Output the (x, y) coordinate of the center of the cell containing the given text.  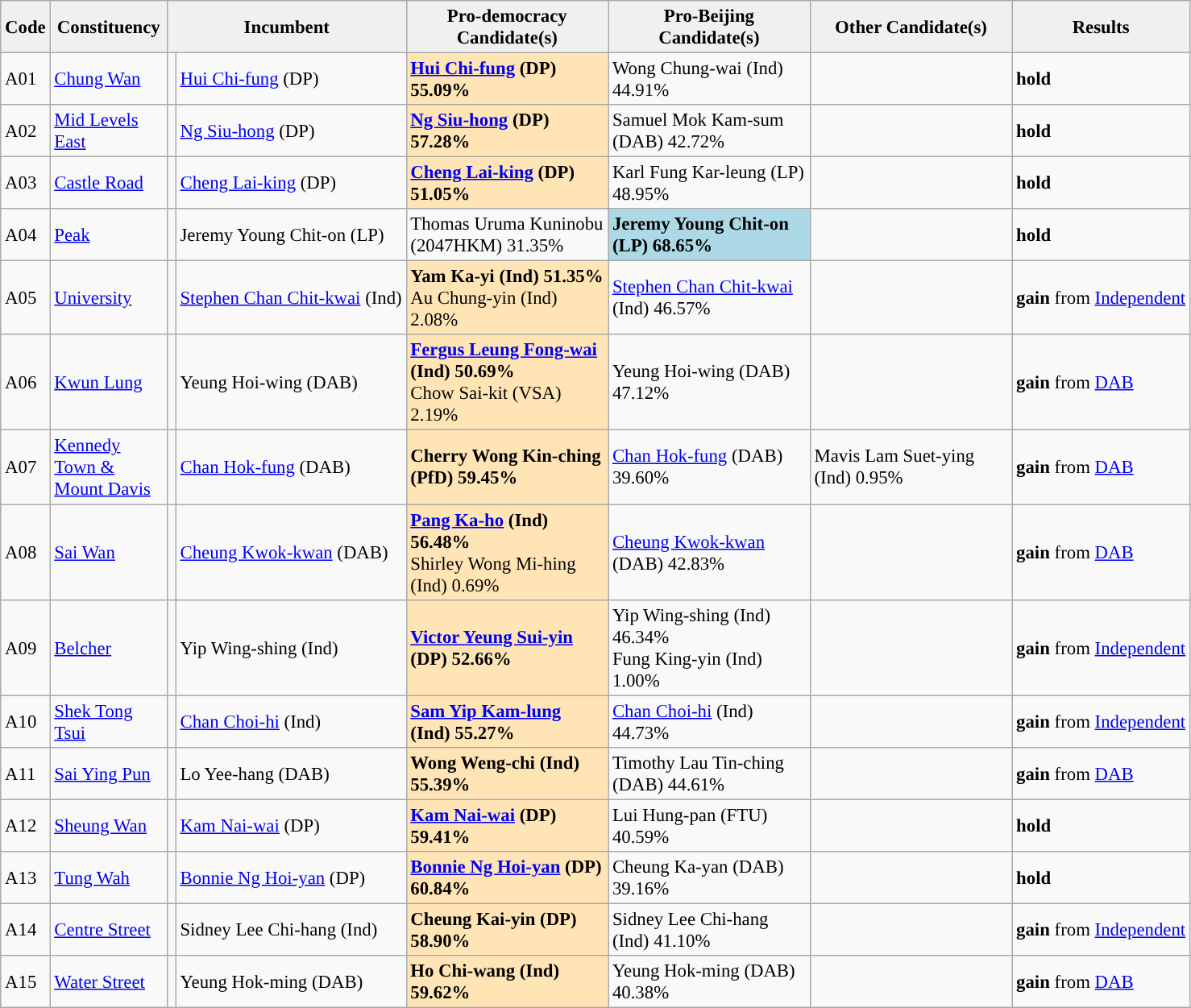
A04 (26, 235)
Pro-democracy Candidate(s) (508, 27)
Victor Yeung Sui-yin (DP) 52.66% (508, 648)
Cheung Kai-yin (DP) 58.90% (508, 930)
Cherry Wong Kin-ching (PfD) 59.45% (508, 467)
Wong Chung-wai (Ind) 44.91% (709, 79)
Jeremy Young Chit-on (LP) 68.65% (709, 235)
Stephen Chan Chit-kwai (Ind) 46.57% (709, 298)
Castle Road (109, 184)
Sai Ying Pun (109, 774)
Centre Street (109, 930)
Chung Wan (109, 79)
Tung Wah (109, 878)
Chan Hok-fung (DAB) (291, 467)
Chan Choi-hi (Ind) (291, 722)
Code (26, 27)
Incumbent (287, 27)
Cheung Ka-yan (DAB) 39.16% (709, 878)
Cheung Kwok-kwan (DAB) 42.83% (709, 553)
Lui Hung-pan (FTU) 40.59% (709, 825)
Pang Ka-ho (Ind) 56.48%Shirley Wong Mi-hing (Ind) 0.69% (508, 553)
Kennedy Town & Mount Davis (109, 467)
Constituency (109, 27)
Sheung Wan (109, 825)
A13 (26, 878)
A03 (26, 184)
Sidney Lee Chi-hang (Ind) (291, 930)
Cheung Kwok-kwan (DAB) (291, 553)
Belcher (109, 648)
A15 (26, 981)
Kwun Lung (109, 384)
Results (1101, 27)
Sam Yip Kam-lung (Ind) 55.27% (508, 722)
Ng Siu-hong (DP) (291, 131)
Ho Chi-wang (Ind) 59.62% (508, 981)
Shek Tong Tsui (109, 722)
A02 (26, 131)
Stephen Chan Chit-kwai (Ind) (291, 298)
Mavis Lam Suet-ying (Ind) 0.95% (911, 467)
Yip Wing-shing (Ind) (291, 648)
Sidney Lee Chi-hang (Ind) 41.10% (709, 930)
Other Candidate(s) (911, 27)
Cheng Lai-king (DP) 51.05% (508, 184)
Bonnie Ng Hoi-yan (DP) 60.84% (508, 878)
Samuel Mok Kam-sum (DAB) 42.72% (709, 131)
A01 (26, 79)
Timothy Lau Tin-ching (DAB) 44.61% (709, 774)
Yip Wing-shing (Ind) 46.34% Fung King-yin (Ind) 1.00% (709, 648)
Yeung Hoi-wing (DAB) 47.12% (709, 384)
Hui Chi-fung (DP) 55.09% (508, 79)
Hui Chi-fung (DP) (291, 79)
Kam Nai-wai (DP) 59.41% (508, 825)
A11 (26, 774)
A07 (26, 467)
University (109, 298)
A14 (26, 930)
Chan Hok-fung (DAB) 39.60% (709, 467)
Chan Choi-hi (Ind) 44.73% (709, 722)
Kam Nai-wai (DP) (291, 825)
Yeung Hoi-wing (DAB) (291, 384)
Fergus Leung Fong-wai (Ind) 50.69%Chow Sai-kit (VSA) 2.19% (508, 384)
Mid Levels East (109, 131)
A10 (26, 722)
A08 (26, 553)
Jeremy Young Chit-on (LP) (291, 235)
Bonnie Ng Hoi-yan (DP) (291, 878)
Water Street (109, 981)
A06 (26, 384)
Karl Fung Kar-leung (LP) 48.95% (709, 184)
Yeung Hok-ming (DAB) 40.38% (709, 981)
Ng Siu-hong (DP) 57.28% (508, 131)
Sai Wan (109, 553)
Thomas Uruma Kuninobu (2047HKM) 31.35% (508, 235)
Peak (109, 235)
Lo Yee-hang (DAB) (291, 774)
Cheng Lai-king (DP) (291, 184)
A09 (26, 648)
Yeung Hok-ming (DAB) (291, 981)
Yam Ka-yi (Ind) 51.35%Au Chung-yin (Ind) 2.08% (508, 298)
Wong Weng-chi (Ind) 55.39% (508, 774)
A12 (26, 825)
A05 (26, 298)
Pro-Beijing Candidate(s) (709, 27)
